For the text-containing cell, return its midpoint in (x, y) coordinate format. 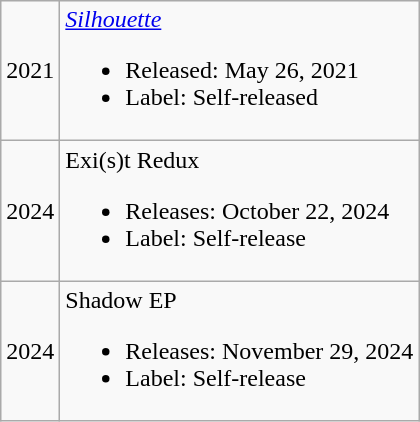
Shadow EPReleases: November 29, 2024Label: Self-release (240, 351)
SilhouetteReleased: May 26, 2021Label: Self-released (240, 71)
2021 (30, 71)
Exi(s)t ReduxReleases: October 22, 2024Label: Self-release (240, 211)
